Find where the given text appears and provide that cell's center as (X, Y) coordinate. 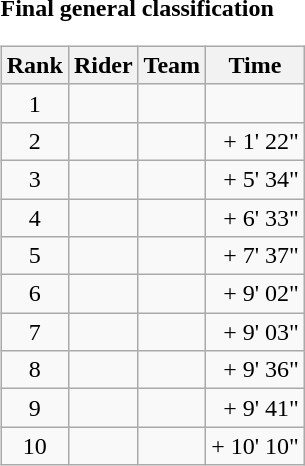
10 (34, 446)
7 (34, 332)
Time (256, 65)
8 (34, 370)
Rank (34, 65)
3 (34, 179)
Team (172, 65)
+ 9' 41" (256, 408)
+ 9' 02" (256, 294)
1 (34, 103)
2 (34, 141)
+ 7' 37" (256, 256)
+ 6' 33" (256, 217)
+ 9' 36" (256, 370)
+ 10' 10" (256, 446)
5 (34, 256)
6 (34, 294)
9 (34, 408)
+ 1' 22" (256, 141)
4 (34, 217)
+ 9' 03" (256, 332)
+ 5' 34" (256, 179)
Rider (103, 65)
